Return (x, y) of the center of cell containing provided text 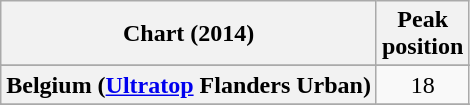
Peakposition (422, 34)
Chart (2014) (189, 34)
Belgium (Ultratop Flanders Urban) (189, 85)
18 (422, 85)
